Scan for the cell matching the given text and deliver its (x, y) coordinate at center. 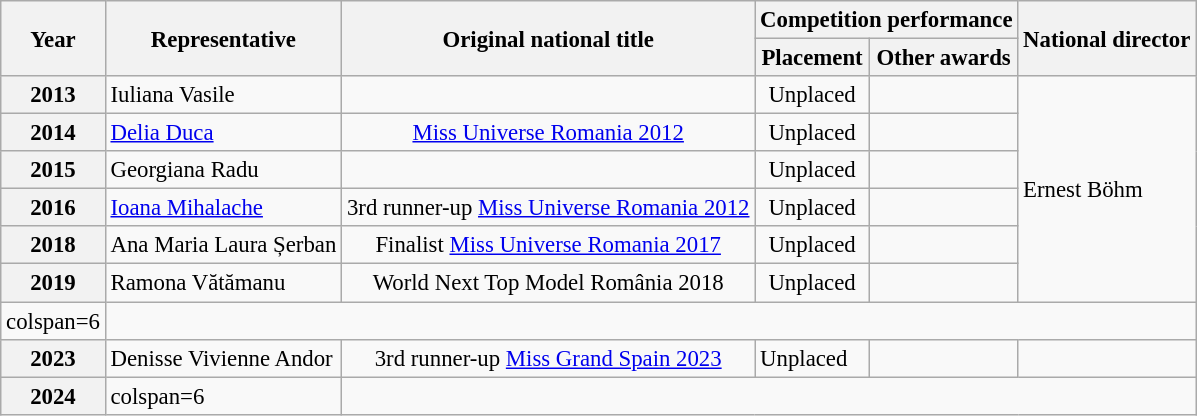
Other awards (944, 58)
National director (1107, 38)
World Next Top Model România 2018 (548, 283)
Finalist Miss Universe Romania 2017 (548, 245)
Ramona Vătămanu (223, 283)
Representative (223, 38)
Iuliana Vasile (223, 95)
2024 (53, 396)
2018 (53, 245)
Ioana Mihalache (223, 208)
Ernest Böhm (1107, 189)
2015 (53, 170)
2019 (53, 283)
Delia Duca (223, 133)
3rd runner-up Miss Grand Spain 2023 (548, 358)
Placement (812, 58)
Original national title (548, 38)
Ana Maria Laura Șerban (223, 245)
Miss Universe Romania 2012 (548, 133)
2016 (53, 208)
3rd runner-up Miss Universe Romania 2012 (548, 208)
Year (53, 38)
Georgiana Radu (223, 170)
Denisse Vivienne Andor (223, 358)
2013 (53, 95)
2023 (53, 358)
Competition performance (886, 20)
2014 (53, 133)
